For the text-containing cell, return its midpoint in (X, Y) coordinate format. 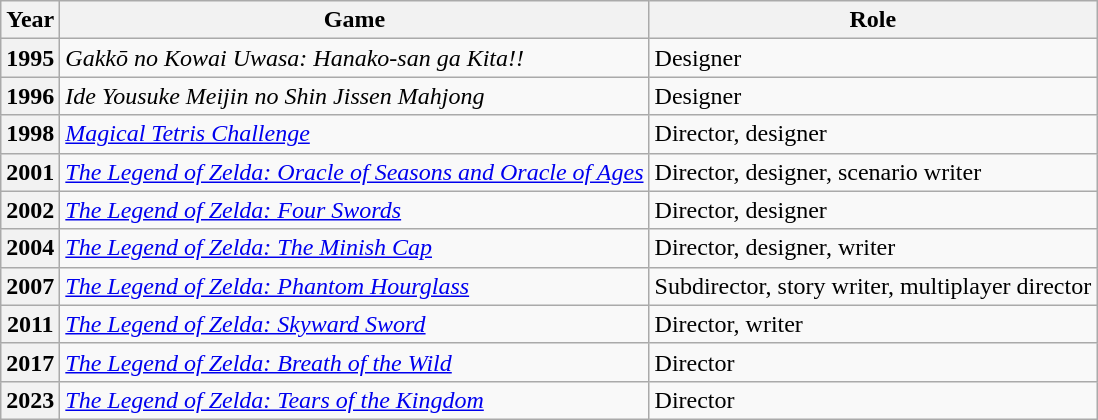
The Legend of Zelda: Four Swords (354, 210)
1998 (30, 134)
Director, designer, scenario writer (873, 172)
The Legend of Zelda: Phantom Hourglass (354, 286)
Ide Yousuke Meijin no Shin Jissen Mahjong (354, 96)
Director, writer (873, 324)
Magical Tetris Challenge (354, 134)
The Legend of Zelda: Breath of the Wild (354, 362)
The Legend of Zelda: Skyward Sword (354, 324)
2002 (30, 210)
2001 (30, 172)
2011 (30, 324)
Role (873, 20)
2004 (30, 248)
1996 (30, 96)
The Legend of Zelda: Oracle of Seasons and Oracle of Ages (354, 172)
Year (30, 20)
Gakkō no Kowai Uwasa: Hanako-san ga Kita!! (354, 58)
1995 (30, 58)
Director, designer, writer (873, 248)
2007 (30, 286)
2017 (30, 362)
Subdirector, story writer, multiplayer director (873, 286)
Game (354, 20)
The Legend of Zelda: The Minish Cap (354, 248)
The Legend of Zelda: Tears of the Kingdom (354, 400)
2023 (30, 400)
